Provide the (x, y) coordinate of the cell's center where the given text is located.  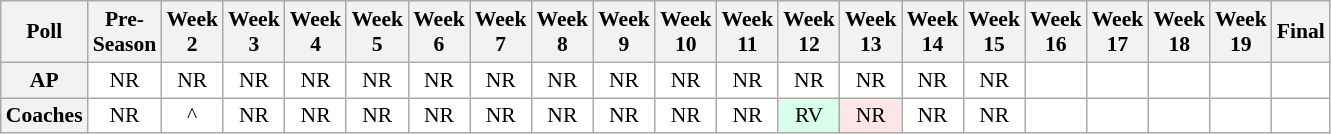
Week4 (316, 32)
Week10 (686, 32)
Week12 (809, 32)
RV (809, 116)
Week18 (1179, 32)
Week13 (871, 32)
Coaches (44, 116)
Week9 (624, 32)
Week14 (933, 32)
^ (192, 116)
Week8 (562, 32)
Week19 (1241, 32)
Week16 (1056, 32)
Final (1301, 32)
Week15 (994, 32)
Week7 (501, 32)
Week17 (1118, 32)
Poll (44, 32)
Week2 (192, 32)
Week3 (254, 32)
Pre-Season (125, 32)
Week6 (439, 32)
Week5 (377, 32)
Week11 (748, 32)
AP (44, 80)
